Output the [X, Y] coordinate of the center of the cell containing the given text.  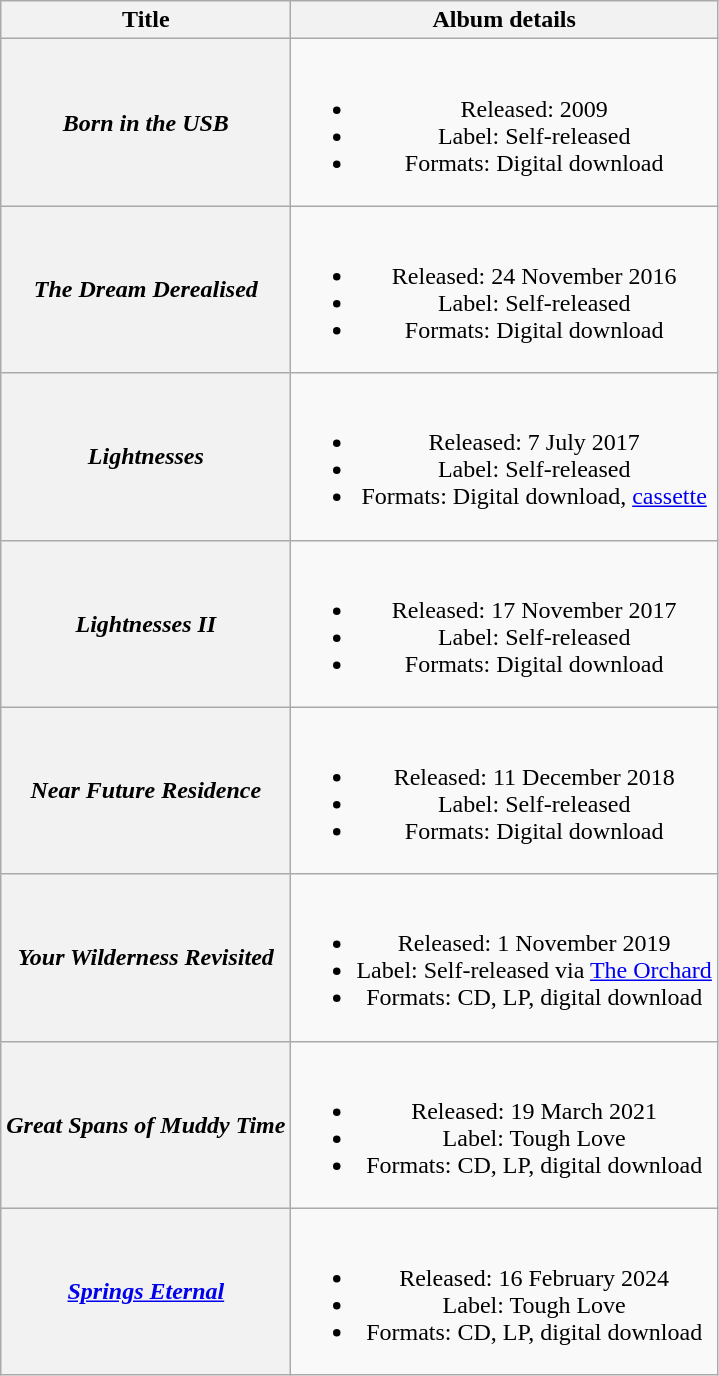
Your Wilderness Revisited [146, 958]
Lightnesses II [146, 624]
Released: 24 November 2016Label: Self-releasedFormats: Digital download [504, 290]
Album details [504, 20]
Released: 17 November 2017Label: Self-releasedFormats: Digital download [504, 624]
Springs Eternal [146, 1292]
Near Future Residence [146, 790]
Released: 1 November 2019Label: Self-released via The OrchardFormats: CD, LP, digital download [504, 958]
Great Spans of Muddy Time [146, 1124]
Released: 16 February 2024Label: Tough LoveFormats: CD, LP, digital download [504, 1292]
Released: 7 July 2017Label: Self-releasedFormats: Digital download, cassette [504, 456]
Lightnesses [146, 456]
The Dream Derealised [146, 290]
Born in the USB [146, 122]
Released: 11 December 2018Label: Self-releasedFormats: Digital download [504, 790]
Released: 19 March 2021Label: Tough LoveFormats: CD, LP, digital download [504, 1124]
Released: 2009Label: Self-releasedFormats: Digital download [504, 122]
Title [146, 20]
